Locate the cell with the specified text and output its [x, y] center coordinate. 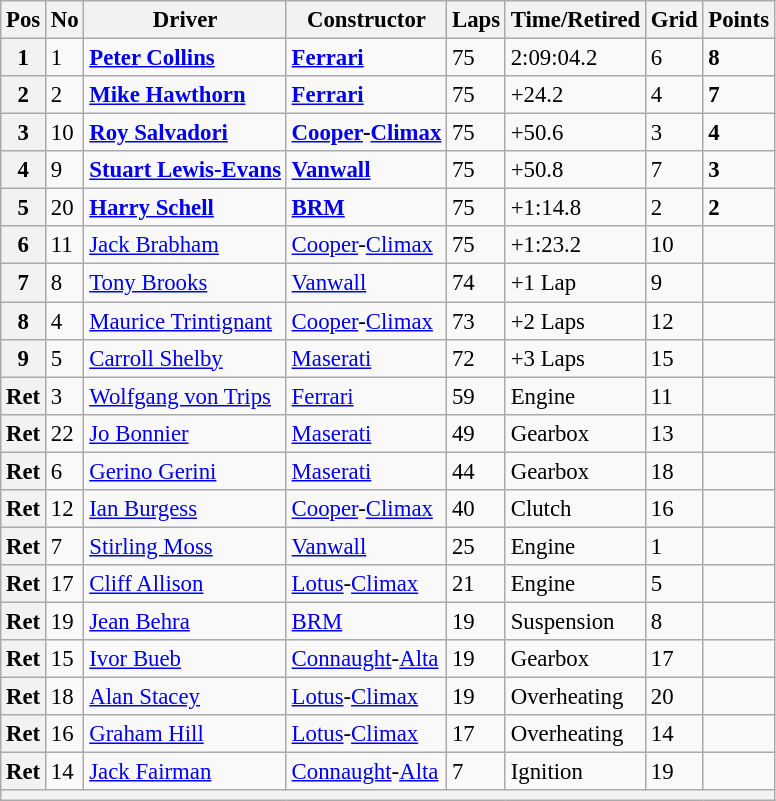
+2 Laps [575, 321]
Maurice Trintignant [185, 321]
22 [65, 433]
13 [674, 433]
Peter Collins [185, 58]
Mike Hawthorn [185, 95]
40 [476, 509]
Pos [24, 20]
49 [476, 433]
Carroll Shelby [185, 358]
Alan Stacey [185, 697]
+50.6 [575, 133]
+1:14.8 [575, 208]
Suspension [575, 621]
Ignition [575, 772]
Time/Retired [575, 20]
+24.2 [575, 95]
Jean Behra [185, 621]
Harry Schell [185, 208]
59 [476, 396]
No [65, 20]
74 [476, 283]
2:09:04.2 [575, 58]
25 [476, 546]
Graham Hill [185, 734]
44 [476, 471]
Jo Bonnier [185, 433]
Wolfgang von Trips [185, 396]
Stuart Lewis-Evans [185, 170]
Grid [674, 20]
Cliff Allison [185, 584]
72 [476, 358]
Tony Brooks [185, 283]
Jack Fairman [185, 772]
Roy Salvadori [185, 133]
Ian Burgess [185, 509]
21 [476, 584]
Stirling Moss [185, 546]
Constructor [366, 20]
Points [738, 20]
+1:23.2 [575, 245]
Laps [476, 20]
73 [476, 321]
+50.8 [575, 170]
Jack Brabham [185, 245]
+1 Lap [575, 283]
Ivor Bueb [185, 659]
Driver [185, 20]
Gerino Gerini [185, 471]
Clutch [575, 509]
+3 Laps [575, 358]
